For the text-containing cell, return its midpoint in [X, Y] coordinate format. 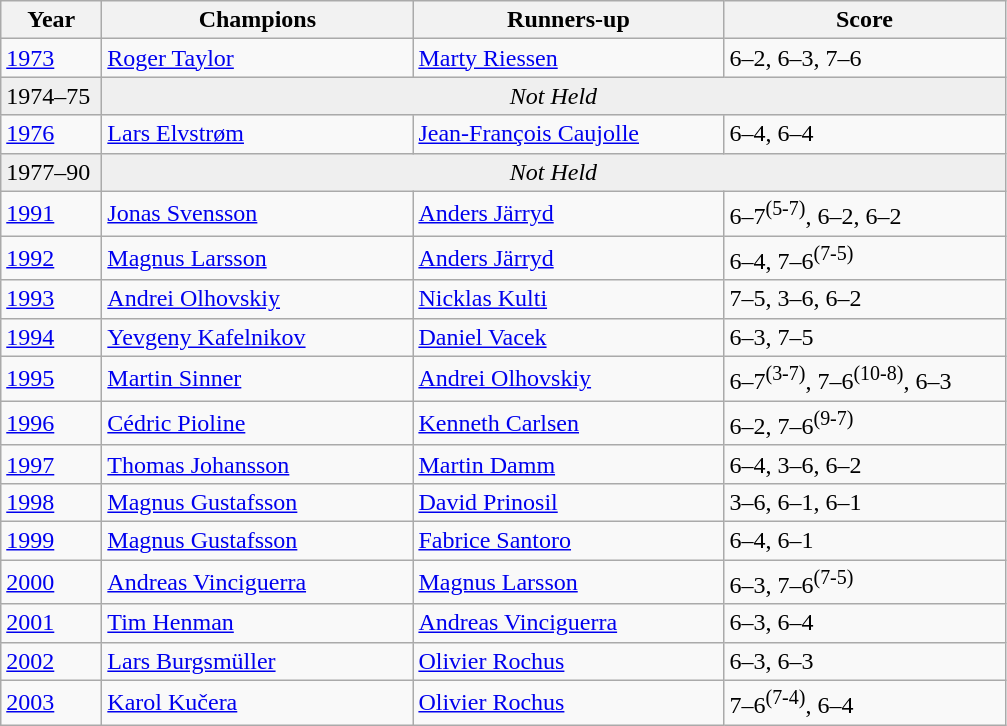
David Prinosil [568, 502]
1991 [52, 214]
Tim Henman [258, 623]
6–4, 6–1 [864, 541]
7–5, 3–6, 6–2 [864, 299]
1977–90 [52, 172]
6–7(3-7), 7–6(10-8), 6–3 [864, 378]
1999 [52, 541]
6–4, 6–4 [864, 134]
2003 [52, 702]
1998 [52, 502]
6–3, 6–4 [864, 623]
Martin Sinner [258, 378]
1993 [52, 299]
Champions [258, 20]
Lars Burgsmüller [258, 661]
3–6, 6–1, 6–1 [864, 502]
2001 [52, 623]
Marty Riessen [568, 58]
Yevgeny Kafelnikov [258, 337]
Daniel Vacek [568, 337]
Karol Kučera [258, 702]
Fabrice Santoro [568, 541]
Jonas Svensson [258, 214]
1974–75 [52, 96]
1995 [52, 378]
6–3, 6–3 [864, 661]
Thomas Johansson [258, 464]
Jean-François Caujolle [568, 134]
6–4, 7–6(7-5) [864, 258]
2002 [52, 661]
Cédric Pioline [258, 424]
6–3, 7–5 [864, 337]
6–4, 3–6, 6–2 [864, 464]
Runners-up [568, 20]
2000 [52, 582]
6–2, 7–6(9-7) [864, 424]
7–6(7-4), 6–4 [864, 702]
6–3, 7–6(7-5) [864, 582]
Year [52, 20]
Kenneth Carlsen [568, 424]
Roger Taylor [258, 58]
Lars Elvstrøm [258, 134]
6–7(5-7), 6–2, 6–2 [864, 214]
Nicklas Kulti [568, 299]
Score [864, 20]
Martin Damm [568, 464]
1973 [52, 58]
1992 [52, 258]
1994 [52, 337]
1997 [52, 464]
1996 [52, 424]
1976 [52, 134]
6–2, 6–3, 7–6 [864, 58]
